For the text-containing cell, return its midpoint in [X, Y] coordinate format. 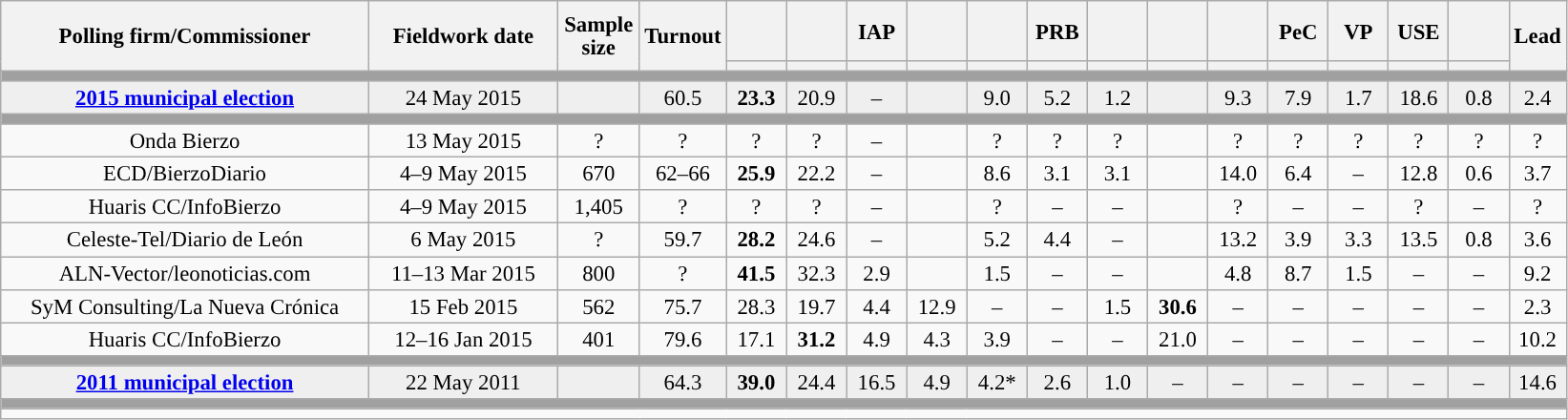
17.1 [756, 340]
12–16 Jan 2015 [463, 340]
ALN-Vector/leonoticias.com [185, 273]
18.6 [1418, 97]
24.4 [817, 382]
32.3 [817, 273]
28.3 [756, 305]
3.7 [1537, 174]
Polling firm/Commissioner [185, 36]
13.5 [1418, 241]
2011 municipal election [185, 382]
2.9 [876, 273]
28.2 [756, 241]
25.9 [756, 174]
USE [1418, 31]
VP [1359, 31]
ECD/BierzoDiario [185, 174]
22 May 2011 [463, 382]
SyM Consulting/La Nueva Crónica [185, 305]
7.9 [1298, 97]
30.6 [1178, 305]
4.8 [1239, 273]
Lead [1537, 36]
0.6 [1479, 174]
31.2 [817, 340]
10.2 [1537, 340]
3.6 [1537, 241]
Fieldwork date [463, 36]
12.8 [1418, 174]
21.0 [1178, 340]
19.7 [817, 305]
1.0 [1117, 382]
8.6 [996, 174]
670 [598, 174]
1,405 [598, 208]
1.7 [1359, 97]
Sample size [598, 36]
41.5 [756, 273]
60.5 [683, 97]
64.3 [683, 382]
2.3 [1537, 305]
75.7 [683, 305]
Onda Bierzo [185, 141]
PeC [1298, 31]
15 Feb 2015 [463, 305]
39.0 [756, 382]
12.9 [937, 305]
401 [598, 340]
6.4 [1298, 174]
11–13 Mar 2015 [463, 273]
4.3 [937, 340]
2.4 [1537, 97]
4.2* [996, 382]
PRB [1057, 31]
3.3 [1359, 241]
59.7 [683, 241]
562 [598, 305]
6 May 2015 [463, 241]
24 May 2015 [463, 97]
IAP [876, 31]
8.7 [1298, 273]
62–66 [683, 174]
2015 municipal election [185, 97]
24.6 [817, 241]
23.3 [756, 97]
22.2 [817, 174]
20.9 [817, 97]
Celeste-Tel/Diario de León [185, 241]
79.6 [683, 340]
9.3 [1239, 97]
9.0 [996, 97]
Turnout [683, 36]
14.0 [1239, 174]
2.6 [1057, 382]
800 [598, 273]
14.6 [1537, 382]
13.2 [1239, 241]
1.2 [1117, 97]
13 May 2015 [463, 141]
16.5 [876, 382]
9.2 [1537, 273]
